Extract the (x, y) coordinate from the center of the cell holding the provided text.  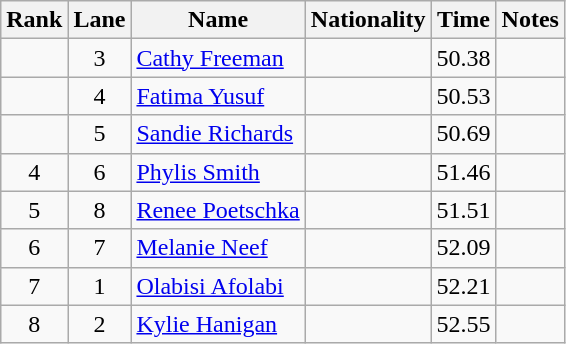
Lane (100, 20)
Melanie Neef (218, 248)
Name (218, 20)
Kylie Hanigan (218, 324)
50.53 (464, 96)
Olabisi Afolabi (218, 286)
1 (100, 286)
Renee Poetschka (218, 210)
50.38 (464, 58)
3 (100, 58)
Sandie Richards (218, 134)
52.21 (464, 286)
Fatima Yusuf (218, 96)
2 (100, 324)
52.55 (464, 324)
52.09 (464, 248)
50.69 (464, 134)
51.46 (464, 172)
Notes (530, 20)
51.51 (464, 210)
Phylis Smith (218, 172)
Cathy Freeman (218, 58)
Rank (34, 20)
Time (464, 20)
Nationality (368, 20)
